Capture the cell that displays the provided text and extract its [X, Y] central coordinate. 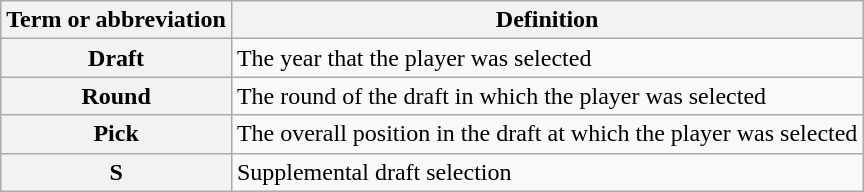
The overall position in the draft at which the player was selected [547, 134]
Supplemental draft selection [547, 172]
Pick [116, 134]
The round of the draft in which the player was selected [547, 96]
S [116, 172]
Definition [547, 20]
Draft [116, 58]
Round [116, 96]
Term or abbreviation [116, 20]
The year that the player was selected [547, 58]
